Pinpoint the cell where the given text exists, returning its (X, Y) midpoint coordinate. 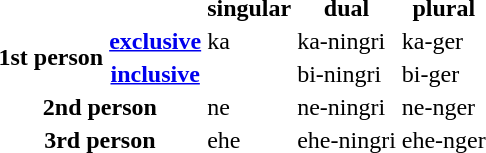
ne-ningri (347, 107)
ka-ningri (347, 41)
ne (250, 107)
bi-ningri (347, 74)
inclusive (156, 74)
exclusive (156, 41)
ka (250, 41)
